Output the (x, y) coordinate of the center of the cell containing the given text.  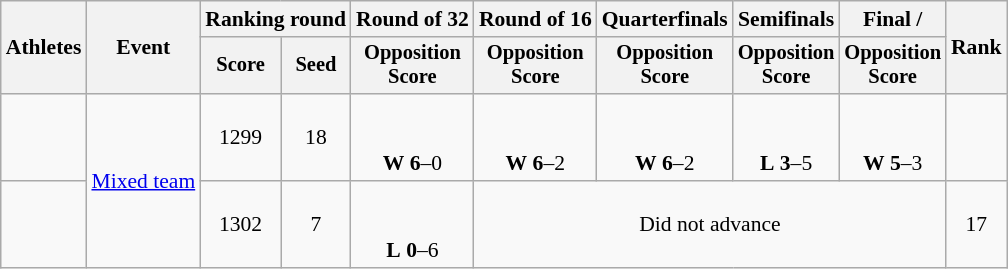
Seed (316, 66)
Round of 32 (412, 19)
Ranking round (276, 19)
17 (976, 224)
Event (143, 48)
Mixed team (143, 180)
L 3–5 (786, 138)
1302 (240, 224)
L 0–6 (412, 224)
Semifinals (786, 19)
18 (316, 138)
Final / (892, 19)
W 5–3 (892, 138)
Did not advance (710, 224)
Rank (976, 48)
Quarterfinals (665, 19)
1299 (240, 138)
7 (316, 224)
Round of 16 (536, 19)
W 6–0 (412, 138)
Score (240, 66)
Athletes (44, 48)
